Search for the cell housing the specified text and yield its (X, Y) center coordinate. 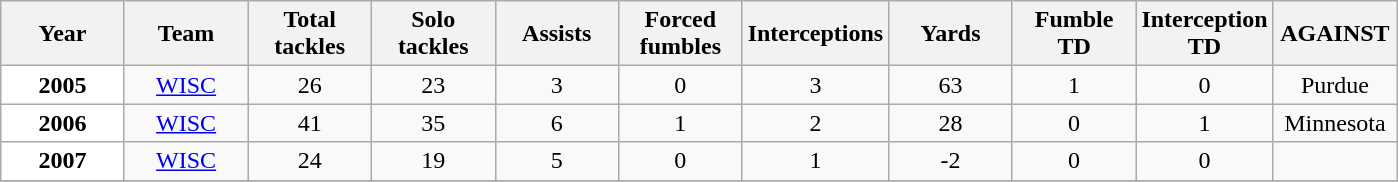
Solo tackles (433, 34)
28 (951, 123)
41 (310, 123)
26 (310, 85)
23 (433, 85)
Assists (557, 34)
AGAINST (1335, 34)
Yards (951, 34)
Interception TD (1204, 34)
6 (557, 123)
Year (63, 34)
2 (816, 123)
Purdue (1335, 85)
35 (433, 123)
Total tackles (310, 34)
2006 (63, 123)
Fumble TD (1074, 34)
24 (310, 161)
19 (433, 161)
Forced fumbles (681, 34)
Minnesota (1335, 123)
63 (951, 85)
5 (557, 161)
Team (186, 34)
2007 (63, 161)
2005 (63, 85)
-2 (951, 161)
Interceptions (816, 34)
